Pinpoint the cell where the given text exists, returning its (X, Y) midpoint coordinate. 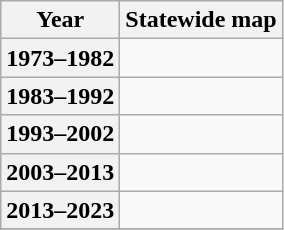
1993–2002 (60, 134)
1983–1992 (60, 96)
2013–2023 (60, 210)
Statewide map (201, 20)
Year (60, 20)
1973–1982 (60, 58)
2003–2013 (60, 172)
